Detect which cell encompasses the target text, then output its (X, Y) center coordinate. 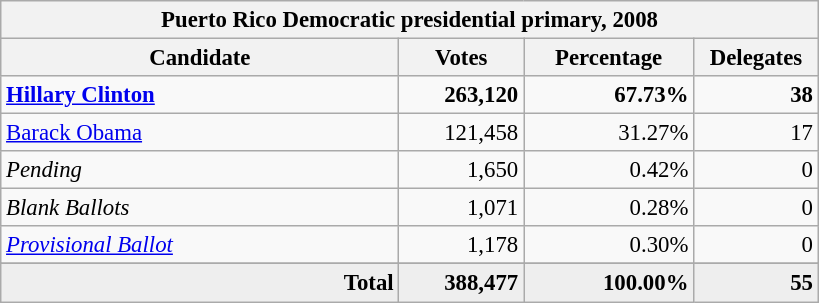
Delegates (756, 58)
31.27% (609, 133)
17 (756, 133)
1,071 (462, 208)
1,650 (462, 170)
100.00% (609, 283)
55 (756, 283)
0.28% (609, 208)
Total (200, 283)
388,477 (462, 283)
Votes (462, 58)
Blank Ballots (200, 208)
Barack Obama (200, 133)
Percentage (609, 58)
67.73% (609, 95)
Pending (200, 170)
38 (756, 95)
263,120 (462, 95)
Hillary Clinton (200, 95)
0.30% (609, 245)
Puerto Rico Democratic presidential primary, 2008 (410, 20)
Candidate (200, 58)
1,178 (462, 245)
121,458 (462, 133)
Provisional Ballot (200, 245)
0.42% (609, 170)
